For the text-containing cell, return its midpoint in [x, y] coordinate format. 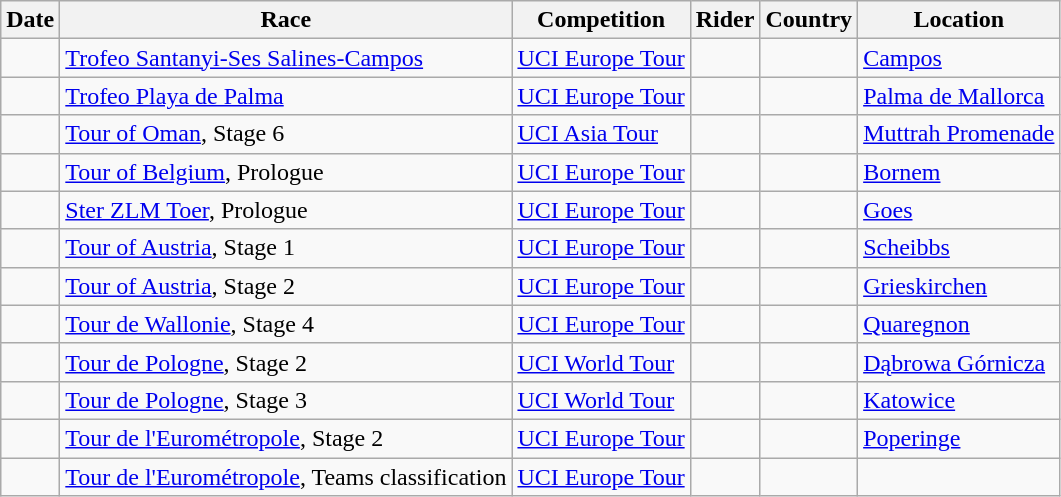
Tour de Wallonie, Stage 4 [286, 324]
Tour of Austria, Stage 1 [286, 248]
UCI Asia Tour [601, 134]
Tour de Pologne, Stage 3 [286, 400]
Muttrah Promenade [959, 134]
Tour de l'Eurométropole, Stage 2 [286, 438]
Trofeo Santanyi-Ses Salines-Campos [286, 58]
Tour of Belgium, Prologue [286, 172]
Goes [959, 210]
Grieskirchen [959, 286]
Campos [959, 58]
Bornem [959, 172]
Dąbrowa Górnicza [959, 362]
Tour de l'Eurométropole, Teams classification [286, 477]
Country [809, 20]
Tour of Austria, Stage 2 [286, 286]
Quaregnon [959, 324]
Poperinge [959, 438]
Date [30, 20]
Competition [601, 20]
Palma de Mallorca [959, 96]
Location [959, 20]
Tour de Pologne, Stage 2 [286, 362]
Tour of Oman, Stage 6 [286, 134]
Race [286, 20]
Ster ZLM Toer, Prologue [286, 210]
Katowice [959, 400]
Scheibbs [959, 248]
Rider [725, 20]
Trofeo Playa de Palma [286, 96]
